Return the [x, y] coordinate for the center point of the cell that contains the specified text.  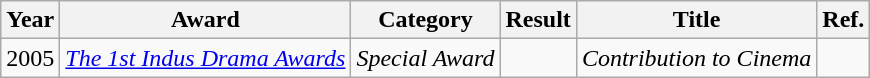
Contribution to Cinema [696, 58]
Result [538, 20]
Special Award [426, 58]
Ref. [844, 20]
Category [426, 20]
Year [30, 20]
Award [206, 20]
The 1st Indus Drama Awards [206, 58]
2005 [30, 58]
Title [696, 20]
